For the text-containing cell, return its midpoint in (X, Y) coordinate format. 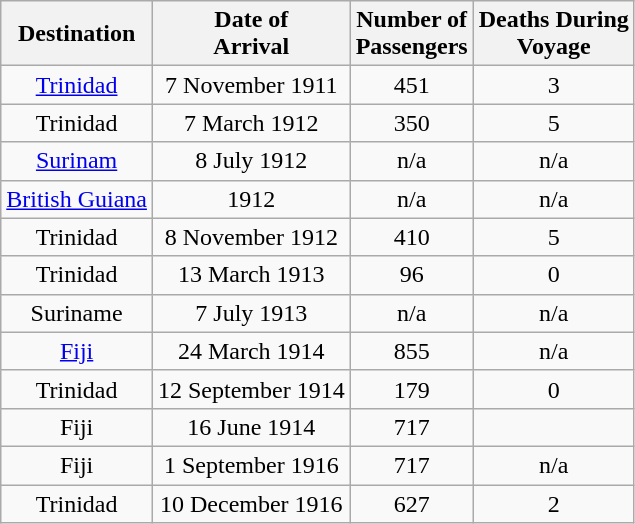
7 November 1911 (251, 85)
451 (412, 85)
Date ofArrival (251, 34)
350 (412, 123)
1912 (251, 199)
8 July 1912 (251, 161)
8 November 1912 (251, 237)
Destination (77, 34)
2 (554, 503)
24 March 1914 (251, 351)
410 (412, 237)
627 (412, 503)
13 March 1913 (251, 275)
Number ofPassengers (412, 34)
1 September 1916 (251, 465)
179 (412, 389)
3 (554, 85)
Surinam (77, 161)
10 December 1916 (251, 503)
Suriname (77, 313)
12 September 1914 (251, 389)
7 July 1913 (251, 313)
Deaths DuringVoyage (554, 34)
7 March 1912 (251, 123)
16 June 1914 (251, 427)
96 (412, 275)
855 (412, 351)
British Guiana (77, 199)
